Capture the cell that displays the provided text and extract its (X, Y) central coordinate. 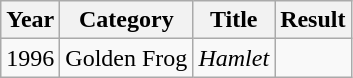
Result (313, 20)
Title (234, 20)
Category (126, 20)
Year (30, 20)
Golden Frog (126, 58)
1996 (30, 58)
Hamlet (234, 58)
